Return the (x, y) coordinate for the center point of the cell that contains the specified text.  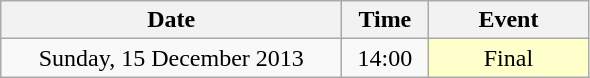
Time (385, 20)
14:00 (385, 58)
Final (508, 58)
Date (172, 20)
Event (508, 20)
Sunday, 15 December 2013 (172, 58)
